For the text-containing cell, return its midpoint in [X, Y] coordinate format. 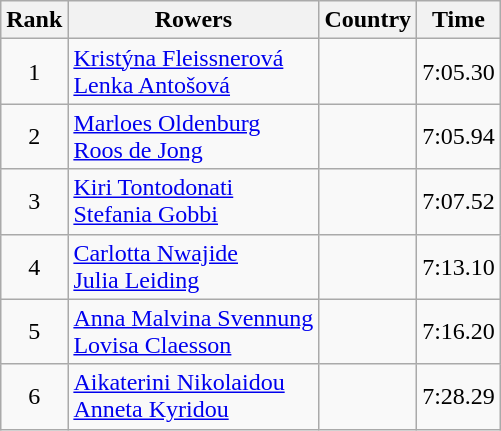
Carlotta NwajideJulia Leiding [194, 266]
7:28.29 [459, 396]
Anna Malvina SvennungLovisa Claesson [194, 332]
3 [34, 202]
Kiri TontodonatiStefania Gobbi [194, 202]
1 [34, 72]
Country [368, 20]
Rank [34, 20]
Time [459, 20]
Marloes OldenburgRoos de Jong [194, 136]
2 [34, 136]
7:07.52 [459, 202]
7:16.20 [459, 332]
Rowers [194, 20]
7:05.94 [459, 136]
Aikaterini NikolaidouAnneta Kyridou [194, 396]
5 [34, 332]
7:13.10 [459, 266]
4 [34, 266]
Kristýna FleissnerováLenka Antošová [194, 72]
7:05.30 [459, 72]
6 [34, 396]
